For the text-containing cell, return its midpoint in [X, Y] coordinate format. 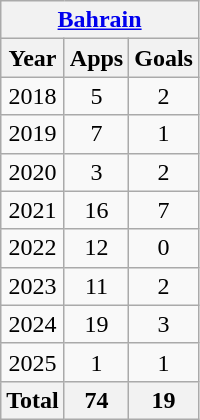
2023 [33, 286]
11 [96, 286]
2021 [33, 210]
0 [164, 248]
2022 [33, 248]
Total [33, 400]
2018 [33, 96]
2024 [33, 324]
Goals [164, 58]
Apps [96, 58]
12 [96, 248]
2025 [33, 362]
74 [96, 400]
16 [96, 210]
Year [33, 58]
2020 [33, 172]
Bahrain [100, 20]
2019 [33, 134]
5 [96, 96]
